Return (x, y) of the center of cell containing provided text 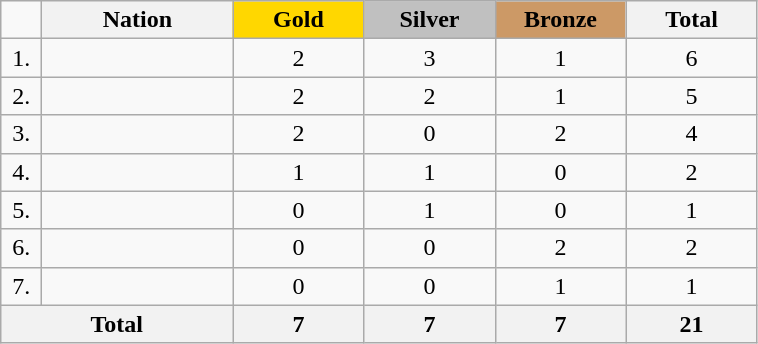
1. (22, 58)
5 (692, 96)
6 (692, 58)
Nation (138, 20)
7. (22, 286)
Gold (298, 20)
2. (22, 96)
5. (22, 210)
6. (22, 248)
3 (430, 58)
3. (22, 134)
21 (692, 324)
4. (22, 172)
Silver (430, 20)
Bronze (560, 20)
4 (692, 134)
